Return the (x, y) coordinate for the center point of the cell that contains the specified text.  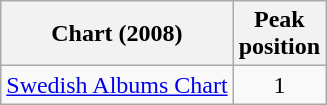
Chart (2008) (117, 34)
Peakposition (279, 34)
1 (279, 85)
Swedish Albums Chart (117, 85)
